Return [X, Y] of the center of cell containing provided text 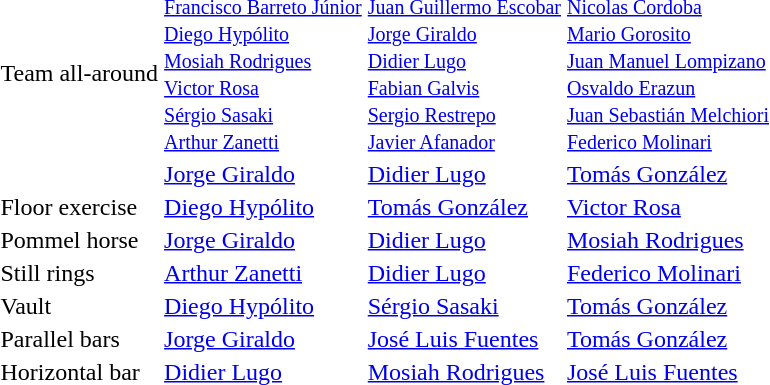
José Luis Fuentes [464, 339]
Arthur Zanetti [264, 273]
Victor Rosa [668, 207]
Federico Molinari [668, 273]
Mosiah Rodrigues [668, 240]
Sérgio Sasaki [464, 306]
